Capture the cell that displays the provided text and extract its (X, Y) central coordinate. 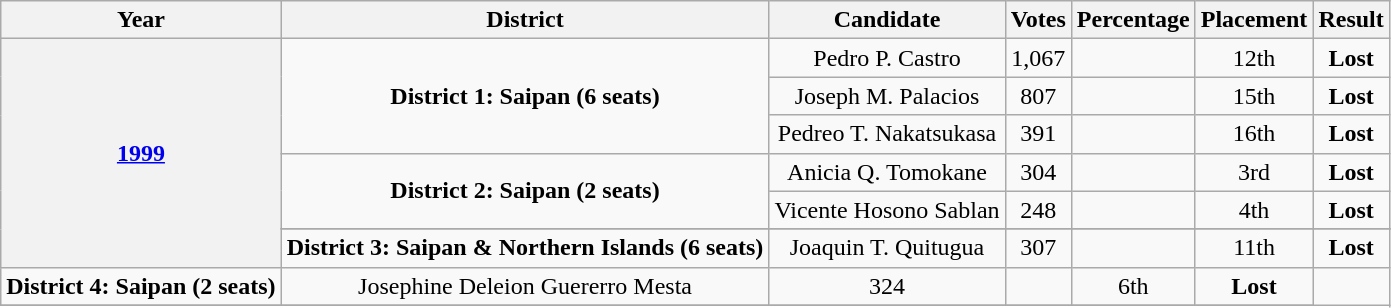
District 3: Saipan & Northern Islands (6 seats) (525, 248)
15th (1254, 96)
Candidate (887, 20)
304 (1038, 172)
District 1: Saipan (6 seats) (525, 96)
District 2: Saipan (2 seats) (525, 191)
3rd (1254, 172)
District (525, 20)
District 4: Saipan (2 seats) (141, 286)
1,067 (1038, 58)
248 (1038, 210)
Pedreo T. Nakatsukasa (887, 134)
4th (1254, 210)
391 (1038, 134)
324 (887, 286)
Joaquin T. Quitugua (887, 248)
Votes (1038, 20)
Anicia Q. Tomokane (887, 172)
Pedro P. Castro (887, 58)
Result (1351, 20)
Placement (1254, 20)
Vicente Hosono Sablan (887, 210)
1999 (141, 153)
6th (1133, 286)
16th (1254, 134)
12th (1254, 58)
Josephine Deleion Guererro Mesta (525, 286)
Percentage (1133, 20)
807 (1038, 96)
307 (1038, 248)
11th (1254, 248)
Year (141, 20)
Joseph M. Palacios (887, 96)
